Return the (X, Y) coordinate for the center point of the cell that contains the specified text.  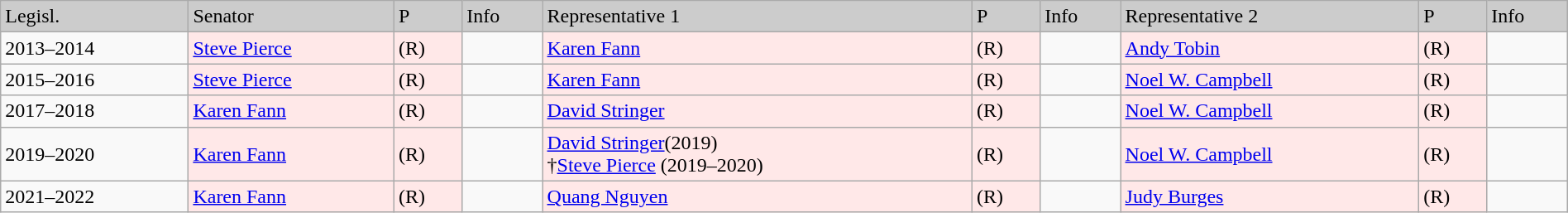
Representative 1 (758, 17)
2021–2022 (94, 196)
Representative 2 (1270, 17)
Quang Nguyen (758, 196)
David Stringer(2019) †Steve Pierce (2019–2020) (758, 154)
Legisl. (94, 17)
2017–2018 (94, 111)
2019–2020 (94, 154)
Andy Tobin (1270, 48)
2015–2016 (94, 80)
2013–2014 (94, 48)
Judy Burges (1270, 196)
David Stringer (758, 111)
Senator (291, 17)
